Scan for the cell matching the given text and deliver its (X, Y) coordinate at center. 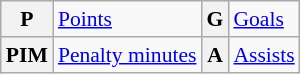
Penalty minutes (128, 55)
Points (128, 19)
G (214, 19)
P (27, 19)
Goals (264, 19)
PIM (27, 55)
A (214, 55)
Assists (264, 55)
